Locate the cell with the specified text and output its (x, y) center coordinate. 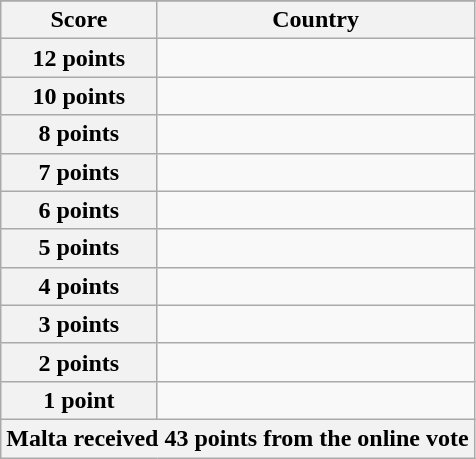
10 points (79, 96)
1 point (79, 400)
3 points (79, 324)
Country (316, 20)
12 points (79, 58)
7 points (79, 172)
5 points (79, 248)
6 points (79, 210)
Malta received 43 points from the online vote (238, 438)
4 points (79, 286)
8 points (79, 134)
Score (79, 20)
2 points (79, 362)
